Detect which cell encompasses the target text, then output its [X, Y] center coordinate. 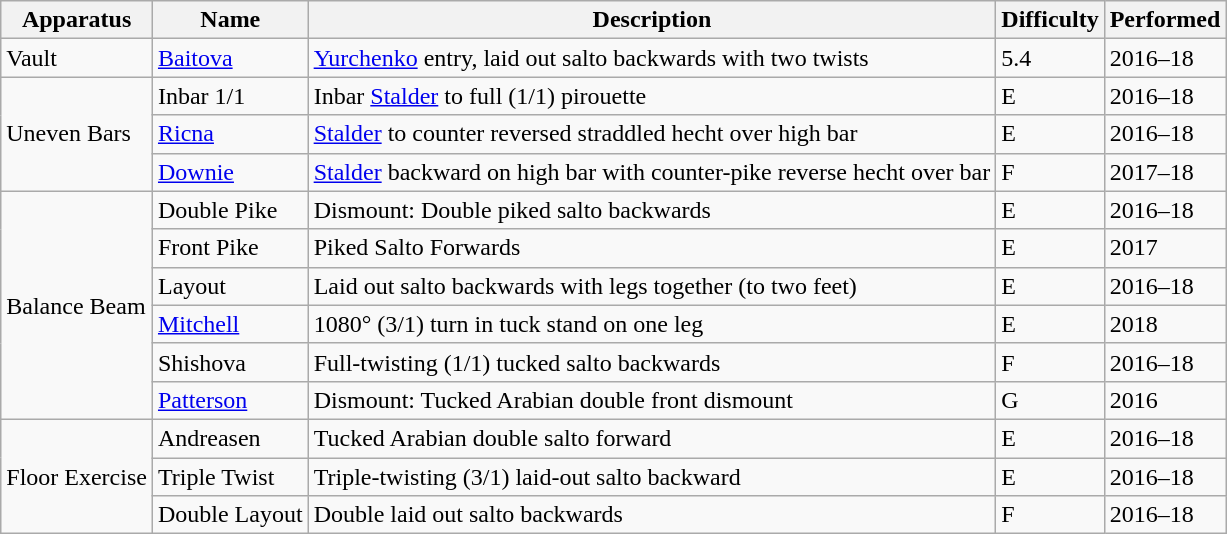
Stalder to counter reversed straddled hecht over high bar [652, 134]
2017 [1165, 248]
2016 [1165, 400]
Floor Exercise [77, 476]
Stalder backward on high bar with counter-pike reverse hecht over bar [652, 172]
Front Pike [230, 248]
Mitchell [230, 324]
2017–18 [1165, 172]
Balance Beam [77, 305]
Shishova [230, 362]
Layout [230, 286]
2018 [1165, 324]
Uneven Bars [77, 134]
Laid out salto backwards with legs together (to two feet) [652, 286]
Downie [230, 172]
Inbar Stalder to full (1/1) pirouette [652, 96]
Double Layout [230, 515]
1080° (3/1) turn in tuck stand on one leg [652, 324]
Dismount: Tucked Arabian double front dismount [652, 400]
Dismount: Double piked salto backwards [652, 210]
Apparatus [77, 20]
Performed [1165, 20]
Double laid out salto backwards [652, 515]
Name [230, 20]
5.4 [1050, 58]
Description [652, 20]
Triple Twist [230, 477]
Ricna [230, 134]
Tucked Arabian double salto forward [652, 438]
Baitova [230, 58]
Triple-twisting (3/1) laid-out salto backward [652, 477]
G [1050, 400]
Inbar 1/1 [230, 96]
Double Pike [230, 210]
Difficulty [1050, 20]
Patterson [230, 400]
Vault [77, 58]
Piked Salto Forwards [652, 248]
Andreasen [230, 438]
Yurchenko entry, laid out salto backwards with two twists [652, 58]
Full-twisting (1/1) tucked salto backwards [652, 362]
